For the text-containing cell, return its midpoint in [X, Y] coordinate format. 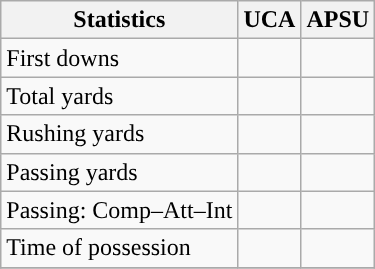
Time of possession [120, 248]
First downs [120, 58]
APSU [338, 20]
Passing: Comp–Att–Int [120, 210]
UCA [270, 20]
Total yards [120, 96]
Rushing yards [120, 134]
Passing yards [120, 172]
Statistics [120, 20]
